Return the [X, Y] coordinate for the center point of the cell that contains the specified text.  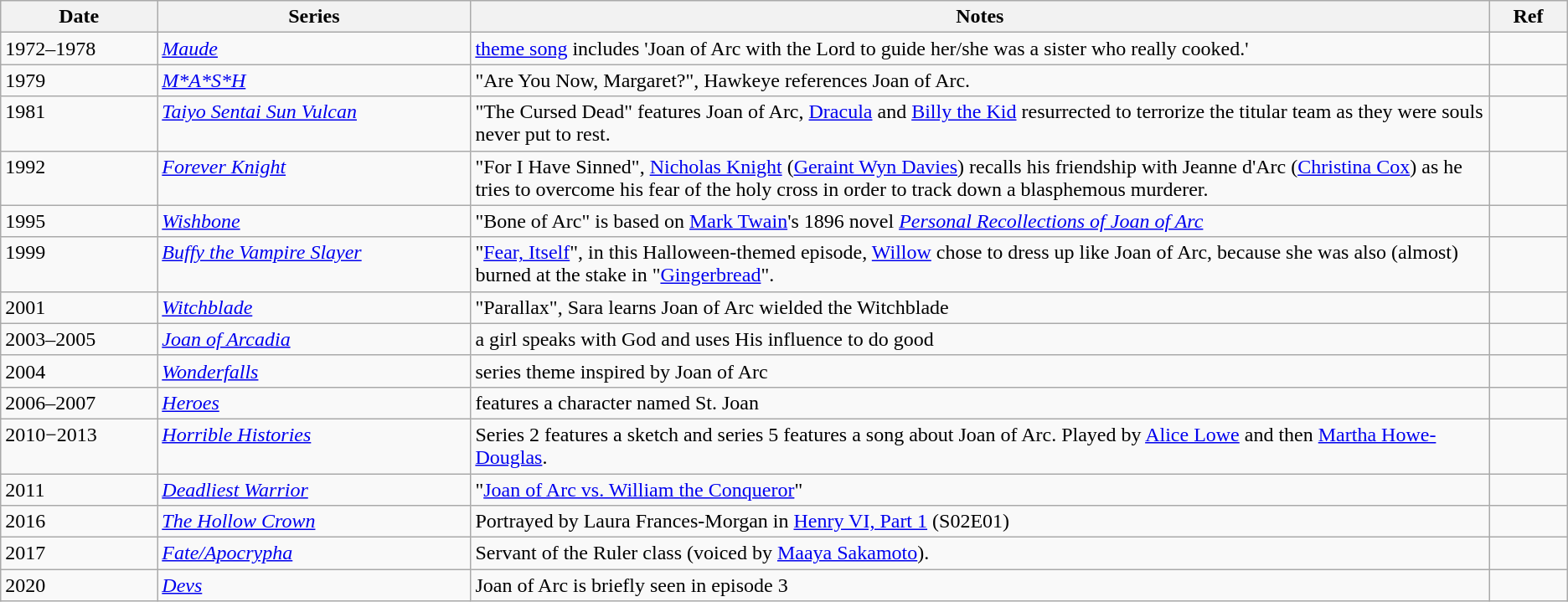
Taiyo Sentai Sun Vulcan [314, 124]
2006–2007 [79, 403]
The Hollow Crown [314, 522]
Witchblade [314, 307]
2011 [79, 490]
2003–2005 [79, 339]
Buffy the Vampire Slayer [314, 265]
2016 [79, 522]
2020 [79, 585]
2010−2013 [79, 445]
Fate/Apocrypha [314, 553]
Notes [980, 17]
"Parallax", Sara learns Joan of Arc wielded the Witchblade [980, 307]
1999 [79, 265]
Horrible Histories [314, 445]
2017 [79, 553]
"The Cursed Dead" features Joan of Arc, Dracula and Billy the Kid resurrected to terrorize the titular team as they were souls never put to rest. [980, 124]
M*A*S*H [314, 80]
1972–1978 [79, 49]
Wonderfalls [314, 371]
Wishbone [314, 221]
Series 2 features a sketch and series 5 features a song about Joan of Arc. Played by Alice Lowe and then Martha Howe-Douglas. [980, 445]
"Joan of Arc vs. William the Conqueror" [980, 490]
Portrayed by Laura Frances-Morgan in Henry VI, Part 1 (S02E01) [980, 522]
features a character named St. Joan [980, 403]
Joan of Arcadia [314, 339]
"Are You Now, Margaret?", Hawkeye references Joan of Arc. [980, 80]
a girl speaks with God and uses His influence to do good [980, 339]
Date [79, 17]
2001 [79, 307]
Heroes [314, 403]
Ref [1529, 17]
series theme inspired by Joan of Arc [980, 371]
Forever Knight [314, 178]
theme song includes 'Joan of Arc with the Lord to guide her/she was a sister who really cooked.' [980, 49]
Deadliest Warrior [314, 490]
Series [314, 17]
1995 [79, 221]
Maude [314, 49]
2004 [79, 371]
1979 [79, 80]
1981 [79, 124]
1992 [79, 178]
Servant of the Ruler class (voiced by Maaya Sakamoto). [980, 553]
Joan of Arc is briefly seen in episode 3 [980, 585]
"Bone of Arc" is based on Mark Twain's 1896 novel Personal Recollections of Joan of Arc [980, 221]
Devs [314, 585]
